Capture the cell that displays the provided text and extract its [X, Y] central coordinate. 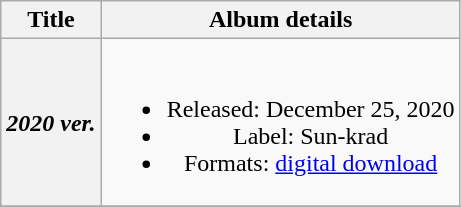
Album details [280, 20]
Released: December 25, 2020Label: Sun-kradFormats: digital download [280, 122]
2020 ver. [51, 122]
Title [51, 20]
